Output the [X, Y] coordinate of the center of the cell containing the given text.  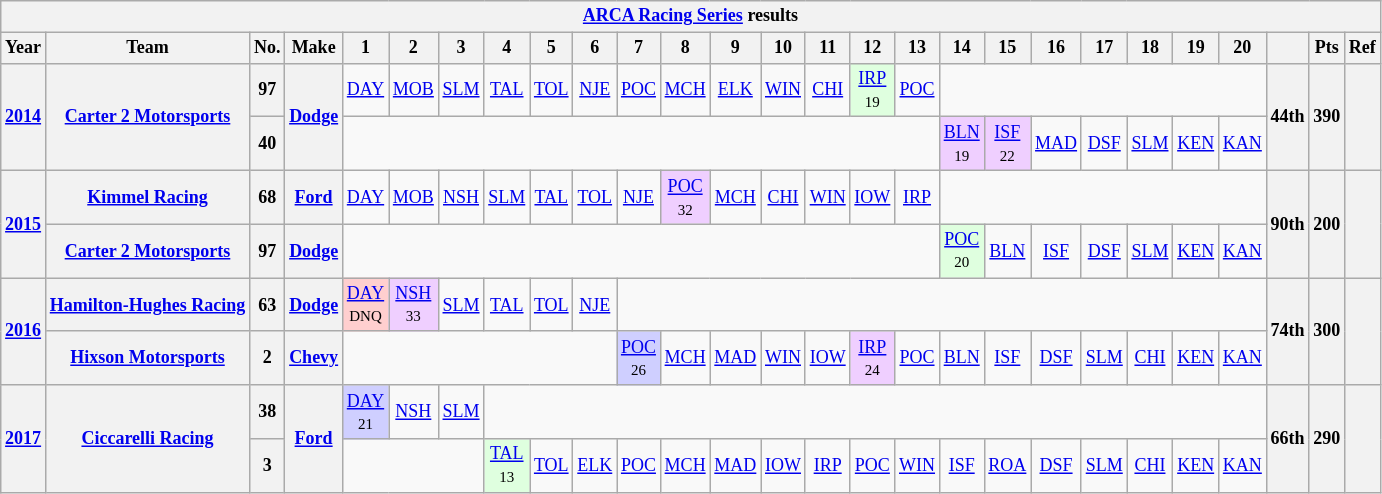
2014 [24, 116]
44th [1288, 116]
40 [268, 144]
TAL13 [507, 466]
IRP19 [872, 90]
7 [639, 48]
74th [1288, 332]
11 [828, 48]
Chevy [314, 358]
17 [1104, 48]
12 [872, 48]
2016 [24, 332]
ROA [1008, 466]
Kimmel Racing [147, 197]
DAY21 [365, 412]
Team [147, 48]
20 [1242, 48]
BLN19 [962, 144]
IRP24 [872, 358]
Pts [1327, 48]
10 [784, 48]
5 [552, 48]
6 [595, 48]
DAYDNQ [365, 305]
13 [918, 48]
Ref [1363, 48]
Hixson Motorsports [147, 358]
4 [507, 48]
66th [1288, 438]
Make [314, 48]
19 [1196, 48]
390 [1327, 116]
ARCA Racing Series results [690, 16]
2017 [24, 438]
1 [365, 48]
38 [268, 412]
15 [1008, 48]
Ciccarelli Racing [147, 438]
NSH33 [413, 305]
300 [1327, 332]
18 [1150, 48]
63 [268, 305]
90th [1288, 224]
8 [685, 48]
Year [24, 48]
200 [1327, 224]
14 [962, 48]
No. [268, 48]
290 [1327, 438]
68 [268, 197]
POC32 [685, 197]
POC26 [639, 358]
ISF22 [1008, 144]
Hamilton-Hughes Racing [147, 305]
16 [1056, 48]
9 [736, 48]
POC20 [962, 251]
2015 [24, 224]
